Identify which cell holds the provided text, then report its [x, y] central coordinate. 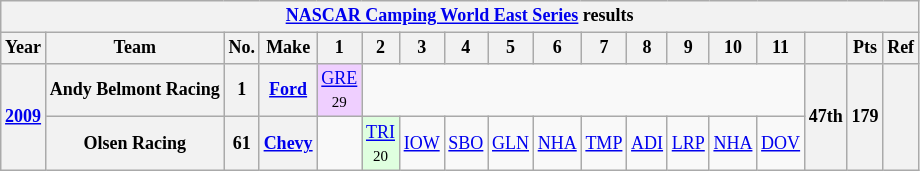
Ford [288, 90]
Ref [901, 48]
Andy Belmont Racing [134, 90]
61 [242, 144]
SBO [466, 144]
7 [604, 48]
ADI [648, 144]
Chevy [288, 144]
TMP [604, 144]
LRP [688, 144]
2 [381, 48]
11 [781, 48]
3 [422, 48]
NASCAR Camping World East Series results [460, 16]
DOV [781, 144]
6 [557, 48]
TRI20 [381, 144]
2009 [24, 116]
GRE29 [340, 90]
10 [733, 48]
Make [288, 48]
IOW [422, 144]
GLN [511, 144]
Team [134, 48]
Olsen Racing [134, 144]
Year [24, 48]
No. [242, 48]
5 [511, 48]
179 [865, 116]
47th [826, 116]
4 [466, 48]
9 [688, 48]
Pts [865, 48]
8 [648, 48]
